Search for the cell housing the specified text and yield its (x, y) center coordinate. 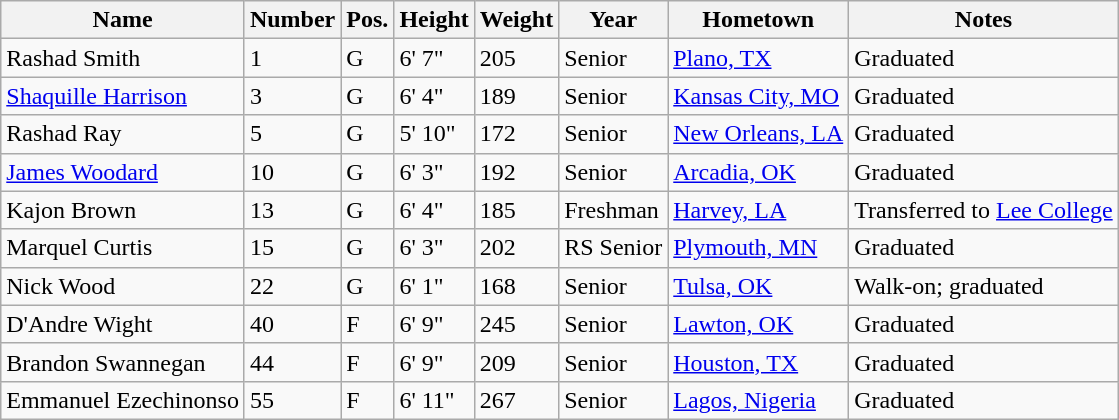
Height (434, 20)
Freshman (614, 210)
Number (292, 20)
205 (516, 58)
13 (292, 210)
Shaquille Harrison (123, 96)
15 (292, 248)
Year (614, 20)
RS Senior (614, 248)
James Woodard (123, 172)
Lawton, OK (758, 324)
168 (516, 286)
Walk-on; graduated (984, 286)
209 (516, 362)
Emmanuel Ezechinonso (123, 400)
44 (292, 362)
5 (292, 134)
Transferred to Lee College (984, 210)
245 (516, 324)
Pos. (368, 20)
Harvey, LA (758, 210)
Notes (984, 20)
267 (516, 400)
Lagos, Nigeria (758, 400)
Plymouth, MN (758, 248)
202 (516, 248)
192 (516, 172)
22 (292, 286)
6' 11" (434, 400)
Kansas City, MO (758, 96)
6' 7" (434, 58)
189 (516, 96)
Kajon Brown (123, 210)
New Orleans, LA (758, 134)
3 (292, 96)
172 (516, 134)
Rashad Smith (123, 58)
Plano, TX (758, 58)
Rashad Ray (123, 134)
55 (292, 400)
1 (292, 58)
D'Andre Wight (123, 324)
Name (123, 20)
185 (516, 210)
Tulsa, OK (758, 286)
Hometown (758, 20)
Arcadia, OK (758, 172)
40 (292, 324)
5' 10" (434, 134)
6' 1" (434, 286)
Weight (516, 20)
Nick Wood (123, 286)
Brandon Swannegan (123, 362)
Houston, TX (758, 362)
10 (292, 172)
Marquel Curtis (123, 248)
